Scan for the cell matching the given text and deliver its [X, Y] coordinate at center. 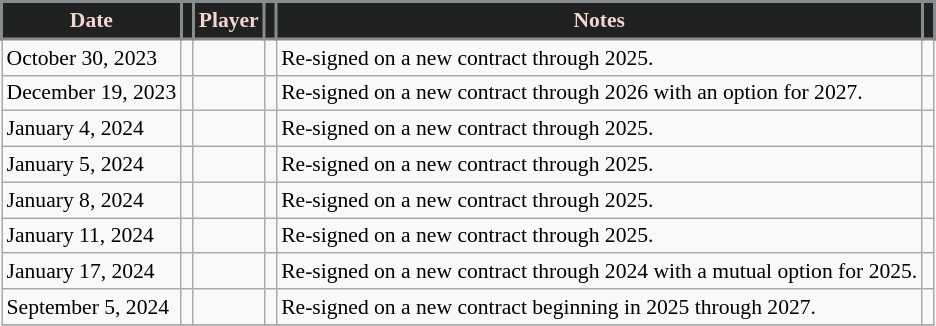
January 4, 2024 [92, 129]
Notes [599, 20]
Re-signed on a new contract through 2024 with a mutual option for 2025. [599, 272]
January 5, 2024 [92, 165]
December 19, 2023 [92, 93]
January 17, 2024 [92, 272]
September 5, 2024 [92, 307]
October 30, 2023 [92, 57]
Re-signed on a new contract through 2026 with an option for 2027. [599, 93]
Re-signed on a new contract beginning in 2025 through 2027. [599, 307]
January 8, 2024 [92, 200]
Date [92, 20]
January 11, 2024 [92, 236]
Player [229, 20]
